From the cell containing the given text, extract its center point as (x, y) coordinate. 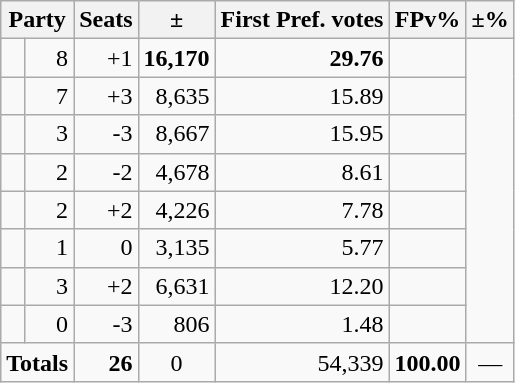
12.20 (302, 286)
8 (48, 58)
8,635 (176, 96)
26 (106, 362)
806 (176, 324)
± (176, 20)
+3 (106, 96)
1 (48, 248)
4,678 (176, 172)
29.76 (302, 58)
Seats (106, 20)
5.77 (302, 248)
+1 (106, 58)
1.48 (302, 324)
8,667 (176, 134)
First Pref. votes (302, 20)
— (490, 362)
4,226 (176, 210)
54,339 (302, 362)
16,170 (176, 58)
±% (490, 20)
-2 (106, 172)
7 (48, 96)
15.95 (302, 134)
7.78 (302, 210)
100.00 (428, 362)
Party (38, 20)
3,135 (176, 248)
Totals (38, 362)
8.61 (302, 172)
FPv% (428, 20)
15.89 (302, 96)
6,631 (176, 286)
